Output the [X, Y] coordinate of the center of the cell containing the given text.  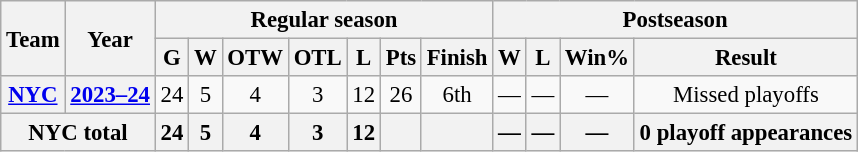
Result [746, 58]
OTL [318, 58]
NYC total [78, 133]
Missed playoffs [746, 95]
Pts [400, 58]
Finish [456, 58]
2023–24 [110, 95]
NYC [33, 95]
Postseason [676, 20]
OTW [255, 58]
Win% [598, 58]
Team [33, 38]
26 [400, 95]
G [172, 58]
6th [456, 95]
0 playoff appearances [746, 133]
Regular season [324, 20]
Year [110, 38]
